Locate the cell with the specified text and output its (x, y) center coordinate. 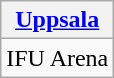
Uppsala (58, 20)
IFU Arena (58, 58)
